Determine the (x, y) coordinate at the center of the cell enclosing the given text.  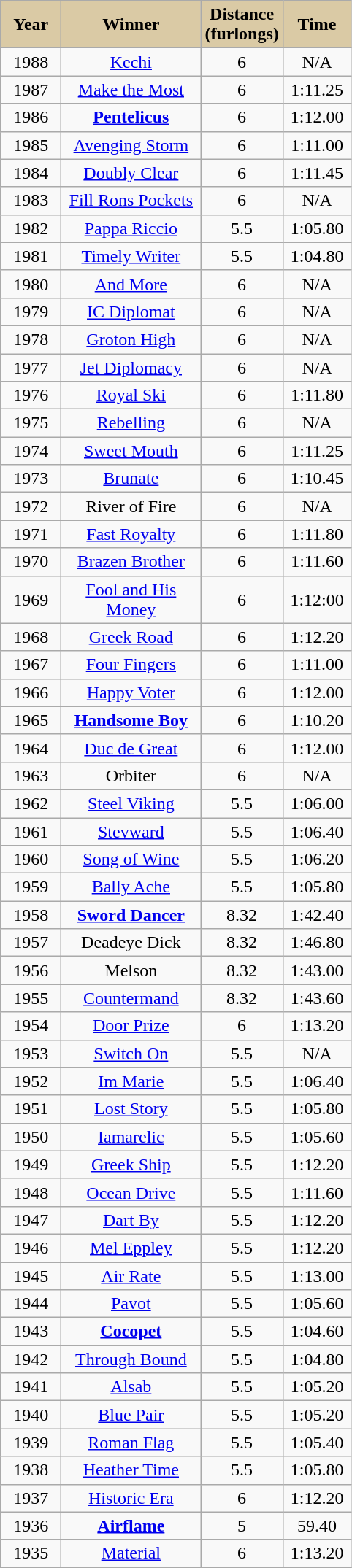
Timely Writer (131, 256)
Cocopet (131, 1332)
1973 (31, 479)
Airflame (131, 1526)
Switch On (131, 1054)
Year (31, 25)
1:13.00 (317, 1276)
Handsome Boy (131, 720)
Royal Ski (131, 395)
1942 (31, 1359)
Roman Flag (131, 1443)
Fool and His Money (131, 600)
Melson (131, 970)
5 (242, 1526)
1976 (31, 395)
1979 (31, 312)
IC Diplomat (131, 312)
1983 (31, 201)
Greek Ship (131, 1165)
1:10.45 (317, 479)
Bally Ache (131, 887)
1940 (31, 1415)
Through Bound (131, 1359)
Kechi (131, 62)
1949 (31, 1165)
1963 (31, 776)
Brunate (131, 479)
1937 (31, 1498)
Song of Wine (131, 860)
1935 (31, 1553)
1954 (31, 1026)
1977 (31, 367)
Winner (131, 25)
Countermand (131, 998)
Pappa Riccio (131, 228)
1:11.45 (317, 173)
1950 (31, 1137)
Happy Voter (131, 692)
Deadeye Dick (131, 943)
Material (131, 1553)
Pentelicus (131, 117)
Fast Royalty (131, 534)
1938 (31, 1470)
Jet Diplomacy (131, 367)
Greek Road (131, 637)
1956 (31, 970)
1968 (31, 637)
1985 (31, 145)
Air Rate (131, 1276)
Pavot (131, 1304)
Steel Viking (131, 803)
Historic Era (131, 1498)
1:05.40 (317, 1443)
Mel Eppley (131, 1248)
1987 (31, 90)
1939 (31, 1443)
River of Fire (131, 506)
Lost Story (131, 1109)
1947 (31, 1220)
Make the Most (131, 90)
1966 (31, 692)
1946 (31, 1248)
1:43.60 (317, 998)
Iamarelic (131, 1137)
1986 (31, 117)
Time (317, 25)
1982 (31, 228)
1936 (31, 1526)
1945 (31, 1276)
1984 (31, 173)
Stevward (131, 831)
Avenging Storm (131, 145)
1975 (31, 423)
1941 (31, 1387)
59.40 (317, 1526)
1960 (31, 860)
1:46.80 (317, 943)
1964 (31, 748)
Blue Pair (131, 1415)
1961 (31, 831)
Four Fingers (131, 665)
Sweet Mouth (131, 451)
1958 (31, 915)
1962 (31, 803)
Im Marie (131, 1081)
1943 (31, 1332)
1981 (31, 256)
1952 (31, 1081)
Door Prize (131, 1026)
1974 (31, 451)
Rebelling (131, 423)
Duc de Great (131, 748)
Groton High (131, 339)
1944 (31, 1304)
Orbiter (131, 776)
1:06.20 (317, 860)
1951 (31, 1109)
1971 (31, 534)
1:43.00 (317, 970)
1:06.00 (317, 803)
1980 (31, 284)
1972 (31, 506)
Alsab (131, 1387)
1959 (31, 887)
Doubly Clear (131, 173)
1988 (31, 62)
Fill Rons Pockets (131, 201)
Brazen Brother (131, 562)
1:42.40 (317, 915)
1967 (31, 665)
1965 (31, 720)
1948 (31, 1192)
1969 (31, 600)
Heather Time (131, 1470)
And More (131, 284)
1953 (31, 1054)
Sword Dancer (131, 915)
Ocean Drive (131, 1192)
1955 (31, 998)
1970 (31, 562)
1978 (31, 339)
Dart By (131, 1220)
1:10.20 (317, 720)
1957 (31, 943)
1:12:00 (317, 600)
Distance (furlongs) (242, 25)
1:04.60 (317, 1332)
